Identify which cell holds the provided text, then report its (x, y) central coordinate. 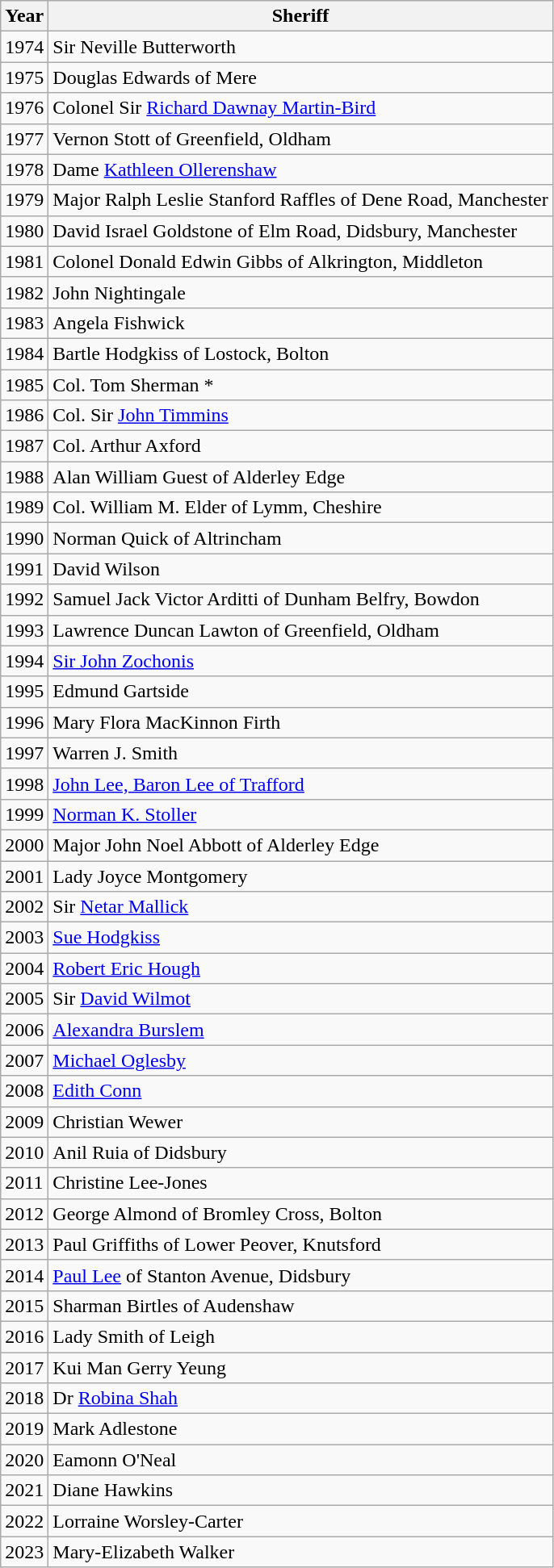
2006 (24, 1030)
Mark Adlestone (300, 1429)
1982 (24, 292)
2013 (24, 1244)
Col. Arthur Axford (300, 446)
Warren J. Smith (300, 753)
Angela Fishwick (300, 323)
Colonel Sir Richard Dawnay Martin-Bird (300, 108)
Year (24, 16)
Douglas Edwards of Mere (300, 77)
2014 (24, 1275)
Paul Griffiths of Lower Peover, Knutsford (300, 1244)
2004 (24, 968)
Major Ralph Leslie Stanford Raffles of Dene Road, Manchester (300, 200)
Sir Netar Mallick (300, 907)
Lorraine Worsley-Carter (300, 1521)
Eamonn O'Neal (300, 1460)
2011 (24, 1183)
1999 (24, 814)
Major John Noel Abbott of Alderley Edge (300, 845)
Samuel Jack Victor Arditti of Dunham Belfry, Bowdon (300, 600)
2015 (24, 1306)
2020 (24, 1460)
Robert Eric Hough (300, 968)
Col. Tom Sherman * (300, 385)
2010 (24, 1152)
Alan William Guest of Alderley Edge (300, 477)
Vernon Stott of Greenfield, Oldham (300, 139)
2002 (24, 907)
Col. William M. Elder of Lymm, Cheshire (300, 508)
Edmund Gartside (300, 692)
David Israel Goldstone of Elm Road, Didsbury, Manchester (300, 231)
Colonel Donald Edwin Gibbs of Alkrington, Middleton (300, 261)
1994 (24, 661)
1998 (24, 784)
Christian Wewer (300, 1122)
2001 (24, 876)
1995 (24, 692)
Sir David Wilmot (300, 999)
Lady Smith of Leigh (300, 1336)
2021 (24, 1491)
1975 (24, 77)
1981 (24, 261)
2003 (24, 938)
Bartle Hodgkiss of Lostock, Bolton (300, 353)
2000 (24, 845)
1986 (24, 416)
1974 (24, 47)
1977 (24, 139)
1989 (24, 508)
Lady Joyce Montgomery (300, 876)
Christine Lee-Jones (300, 1183)
Norman Quick of Altrincham (300, 538)
2016 (24, 1336)
Dr Robina Shah (300, 1399)
Michael Oglesby (300, 1060)
Anil Ruia of Didsbury (300, 1152)
1980 (24, 231)
2022 (24, 1521)
2008 (24, 1091)
1997 (24, 753)
1993 (24, 630)
John Lee, Baron Lee of Trafford (300, 784)
Dame Kathleen Ollerenshaw (300, 169)
2023 (24, 1552)
Kui Man Gerry Yeung (300, 1368)
1983 (24, 323)
1990 (24, 538)
George Almond of Bromley Cross, Bolton (300, 1214)
Mary Flora MacKinnon Firth (300, 722)
2007 (24, 1060)
John Nightingale (300, 292)
Sharman Birtles of Audenshaw (300, 1306)
1992 (24, 600)
David Wilson (300, 569)
1987 (24, 446)
2017 (24, 1368)
Edith Conn (300, 1091)
1988 (24, 477)
Alexandra Burslem (300, 1030)
Col. Sir John Timmins (300, 416)
Lawrence Duncan Lawton of Greenfield, Oldham (300, 630)
Sir John Zochonis (300, 661)
2018 (24, 1399)
1984 (24, 353)
1996 (24, 722)
Sue Hodgkiss (300, 938)
Sir Neville Butterworth (300, 47)
Sheriff (300, 16)
1976 (24, 108)
1979 (24, 200)
Mary-Elizabeth Walker (300, 1552)
Norman K. Stoller (300, 814)
Paul Lee of Stanton Avenue, Didsbury (300, 1275)
1991 (24, 569)
2005 (24, 999)
Diane Hawkins (300, 1491)
2019 (24, 1429)
2012 (24, 1214)
1985 (24, 385)
2009 (24, 1122)
1978 (24, 169)
